Return the (x, y) coordinate for the center point of the cell that contains the specified text.  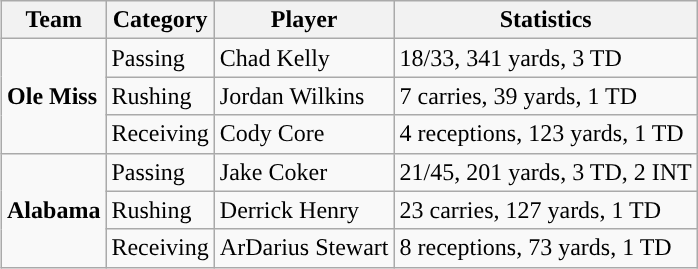
7 carries, 39 yards, 1 TD (546, 96)
ArDarius Stewart (304, 248)
Jordan Wilkins (304, 96)
4 receptions, 123 yards, 1 TD (546, 134)
Category (160, 20)
8 receptions, 73 yards, 1 TD (546, 248)
Player (304, 20)
Jake Coker (304, 172)
21/45, 201 yards, 3 TD, 2 INT (546, 172)
Cody Core (304, 134)
Team (54, 20)
18/33, 341 yards, 3 TD (546, 58)
23 carries, 127 yards, 1 TD (546, 210)
Chad Kelly (304, 58)
Derrick Henry (304, 210)
Statistics (546, 20)
Ole Miss (54, 96)
Alabama (54, 210)
